Determine the (x, y) coordinate at the center of the cell enclosing the given text.  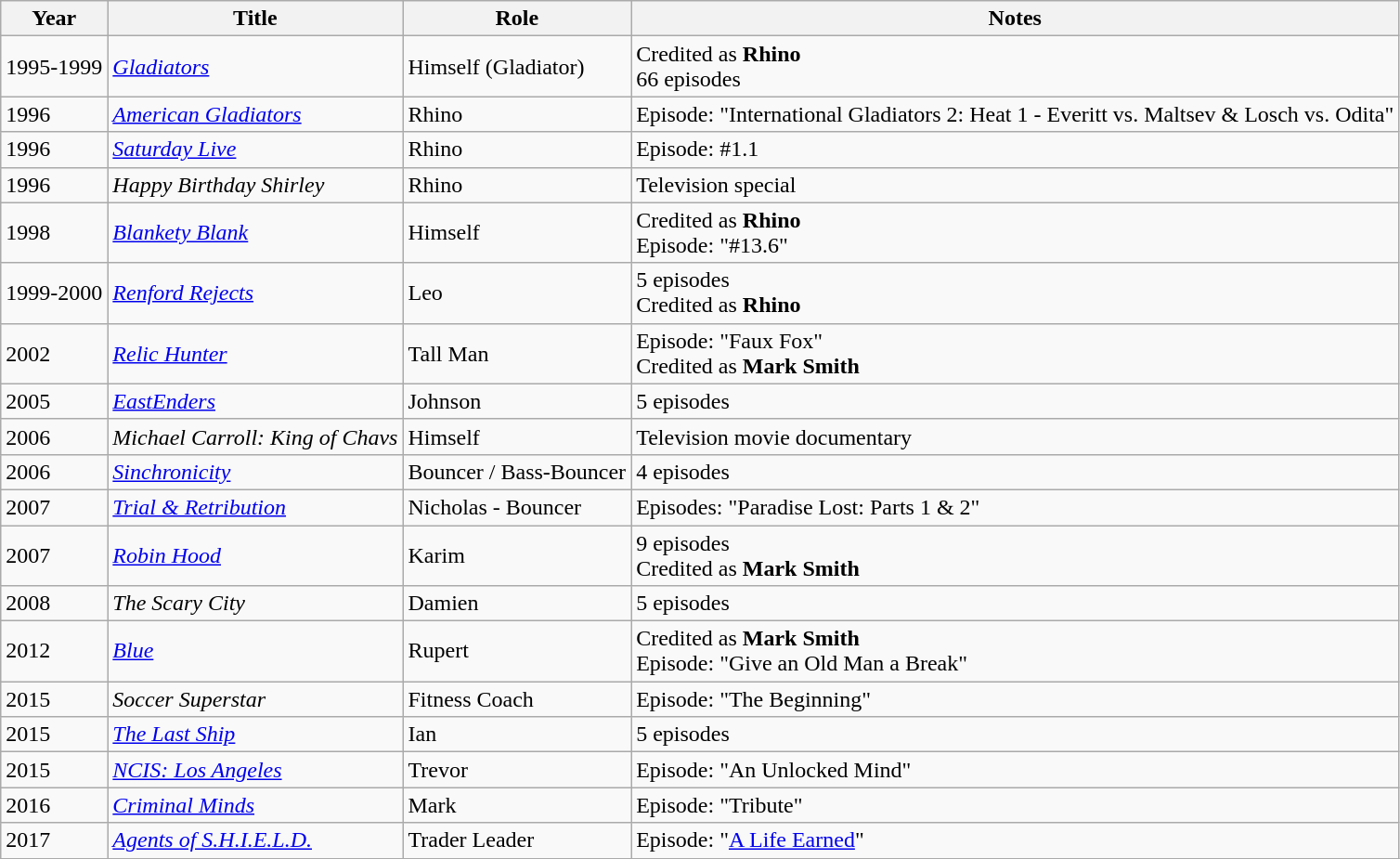
Episode: "International Gladiators 2: Heat 1 - Everitt vs. Maltsev & Losch vs. Odita" (1016, 114)
Relic Hunter (255, 353)
Television movie documentary (1016, 436)
5 episodesCredited as Rhino (1016, 293)
EastEnders (255, 401)
2012 (54, 652)
1998 (54, 232)
The Scary City (255, 604)
Mark (517, 805)
Trader Leader (517, 840)
Title (255, 19)
Blue (255, 652)
Trial & Retribution (255, 507)
Credited as RhinoEpisode: "#13.6" (1016, 232)
Leo (517, 293)
Nicholas - Bouncer (517, 507)
Episodes: "Paradise Lost: Parts 1 & 2" (1016, 507)
2008 (54, 604)
Credited as Mark SmithEpisode: "Give an Old Man a Break" (1016, 652)
Gladiators (255, 67)
Saturday Live (255, 150)
Trevor (517, 770)
Renford Rejects (255, 293)
2017 (54, 840)
4 episodes (1016, 472)
Episode: "Faux Fox"Credited as Mark Smith (1016, 353)
2005 (54, 401)
Year (54, 19)
Fitness Coach (517, 699)
Karim (517, 555)
Himself (Gladiator) (517, 67)
The Last Ship (255, 735)
Episode: "Tribute" (1016, 805)
Credited as Rhino66 episodes (1016, 67)
1995-1999 (54, 67)
Sinchronicity (255, 472)
Blankety Blank (255, 232)
Robin Hood (255, 555)
Johnson (517, 401)
Episode: #1.1 (1016, 150)
1999-2000 (54, 293)
Soccer Superstar (255, 699)
Rupert (517, 652)
Happy Birthday Shirley (255, 185)
Episode: "An Unlocked Mind" (1016, 770)
NCIS: Los Angeles (255, 770)
Michael Carroll: King of Chavs (255, 436)
Agents of S.H.I.E.L.D. (255, 840)
Damien (517, 604)
Tall Man (517, 353)
2016 (54, 805)
American Gladiators (255, 114)
9 episodesCredited as Mark Smith (1016, 555)
Criminal Minds (255, 805)
Episode: "The Beginning" (1016, 699)
Bouncer / Bass-Bouncer (517, 472)
Ian (517, 735)
Notes (1016, 19)
Episode: "A Life Earned" (1016, 840)
2002 (54, 353)
Role (517, 19)
Television special (1016, 185)
